Extract the (x, y) coordinate from the center of the cell holding the provided text.  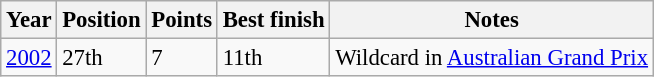
2002 (29, 58)
Position (102, 20)
Notes (492, 20)
11th (273, 58)
Wildcard in Australian Grand Prix (492, 58)
27th (102, 58)
7 (182, 58)
Best finish (273, 20)
Points (182, 20)
Year (29, 20)
